Provide the (X, Y) coordinate of the cell's center where the given text is located.  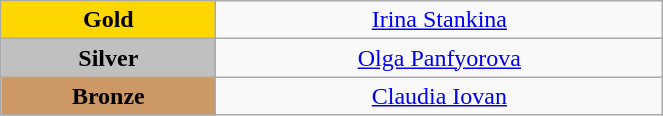
Gold (108, 20)
Silver (108, 58)
Irina Stankina (440, 20)
Olga Panfyorova (440, 58)
Claudia Iovan (440, 96)
Bronze (108, 96)
